Locate the cell with the specified text and output its (X, Y) center coordinate. 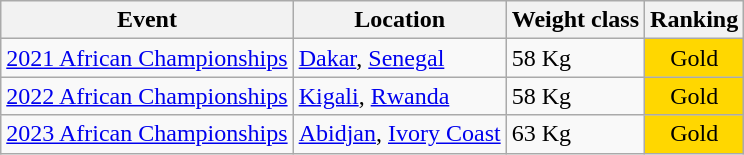
Event (147, 20)
Location (400, 20)
Dakar, Senegal (400, 58)
Ranking (694, 20)
2021 African Championships (147, 58)
Abidjan, Ivory Coast (400, 134)
2023 African Championships (147, 134)
Kigali, Rwanda (400, 96)
63 Kg (575, 134)
Weight class (575, 20)
2022 African Championships (147, 96)
